For the text-containing cell, return its midpoint in (x, y) coordinate format. 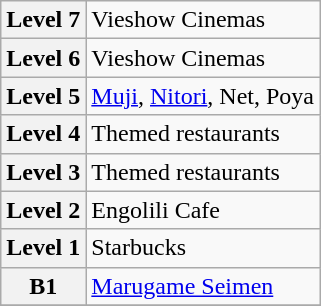
Level 7 (44, 20)
Level 1 (44, 248)
Level 2 (44, 210)
Level 6 (44, 58)
Engolili Cafe (203, 210)
Level 5 (44, 96)
Level 4 (44, 134)
Muji, Nitori, Net, Poya (203, 96)
Starbucks (203, 248)
Marugame Seimen (203, 286)
Level 3 (44, 172)
B1 (44, 286)
